Capture the cell that displays the provided text and extract its (x, y) central coordinate. 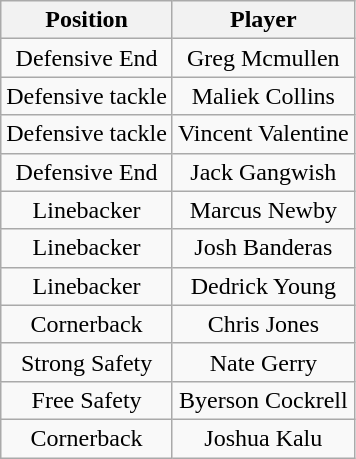
Strong Safety (87, 362)
Maliek Collins (263, 96)
Greg Mcmullen (263, 58)
Position (87, 20)
Chris Jones (263, 324)
Jack Gangwish (263, 172)
Free Safety (87, 400)
Marcus Newby (263, 210)
Vincent Valentine (263, 134)
Josh Banderas (263, 248)
Nate Gerry (263, 362)
Player (263, 20)
Joshua Kalu (263, 438)
Dedrick Young (263, 286)
Byerson Cockrell (263, 400)
